Locate the cell with the specified text and output its (x, y) center coordinate. 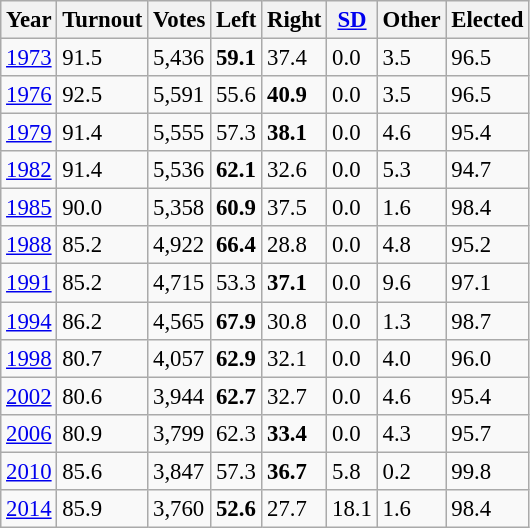
28.8 (294, 245)
5,536 (180, 170)
2006 (29, 433)
98.7 (488, 321)
1973 (29, 58)
95.7 (488, 433)
2014 (29, 509)
90.0 (102, 208)
SD (352, 20)
62.3 (236, 433)
5,436 (180, 58)
67.9 (236, 321)
4.3 (412, 433)
99.8 (488, 471)
Right (294, 20)
60.9 (236, 208)
Other (412, 20)
4.8 (412, 245)
55.6 (236, 95)
80.9 (102, 433)
1988 (29, 245)
1991 (29, 283)
4,565 (180, 321)
5,555 (180, 133)
36.7 (294, 471)
30.8 (294, 321)
3,760 (180, 509)
18.1 (352, 509)
5.8 (352, 471)
59.1 (236, 58)
27.7 (294, 509)
3,944 (180, 396)
Elected (488, 20)
32.1 (294, 358)
3,799 (180, 433)
80.7 (102, 358)
80.6 (102, 396)
Year (29, 20)
32.6 (294, 170)
3,847 (180, 471)
1985 (29, 208)
52.6 (236, 509)
4.0 (412, 358)
9.6 (412, 283)
94.7 (488, 170)
1979 (29, 133)
2002 (29, 396)
2010 (29, 471)
Left (236, 20)
86.2 (102, 321)
4,715 (180, 283)
37.5 (294, 208)
62.1 (236, 170)
85.9 (102, 509)
62.9 (236, 358)
5.3 (412, 170)
85.6 (102, 471)
95.2 (488, 245)
53.3 (236, 283)
1994 (29, 321)
91.5 (102, 58)
40.9 (294, 95)
Turnout (102, 20)
Votes (180, 20)
66.4 (236, 245)
96.0 (488, 358)
37.4 (294, 58)
1.3 (412, 321)
62.7 (236, 396)
1982 (29, 170)
4,922 (180, 245)
4,057 (180, 358)
38.1 (294, 133)
5,591 (180, 95)
32.7 (294, 396)
0.2 (412, 471)
33.4 (294, 433)
1976 (29, 95)
5,358 (180, 208)
97.1 (488, 283)
1998 (29, 358)
92.5 (102, 95)
37.1 (294, 283)
